Extract the [x, y] coordinate from the center of the cell holding the provided text.  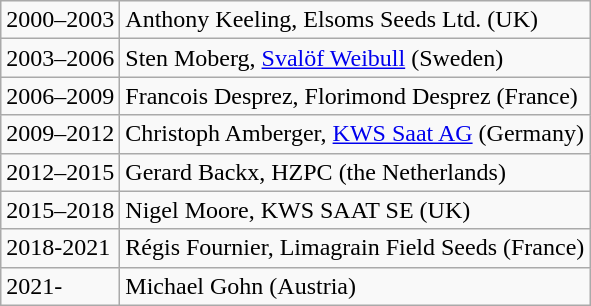
Christoph Amberger, KWS Saat AG (Germany) [355, 134]
Sten Moberg, Svalöf Weibull (Sweden) [355, 58]
Francois Desprez, Florimond Desprez (France) [355, 96]
2015–2018 [60, 210]
2000–2003 [60, 20]
Régis Fournier, Limagrain Field Seeds (France) [355, 248]
2006–2009 [60, 96]
Michael Gohn (Austria) [355, 286]
Anthony Keeling, Elsoms Seeds Ltd. (UK) [355, 20]
2018-2021 [60, 248]
2012–2015 [60, 172]
2009–2012 [60, 134]
Gerard Backx, HZPC (the Netherlands) [355, 172]
Nigel Moore, KWS SAAT SE (UK) [355, 210]
2003–2006 [60, 58]
2021- [60, 286]
